Detect which cell encompasses the target text, then output its [X, Y] center coordinate. 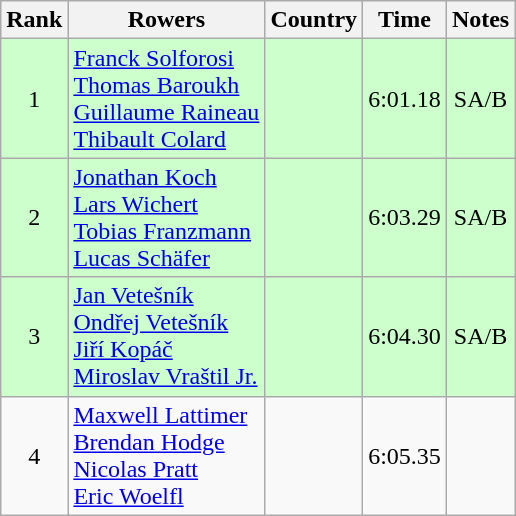
1 [34, 98]
Jan VetešníkOndřej VetešníkJiří KopáčMiroslav Vraštil Jr. [166, 336]
Franck SolforosiThomas BaroukhGuillaume RaineauThibault Colard [166, 98]
Country [314, 20]
Time [405, 20]
Rank [34, 20]
6:01.18 [405, 98]
6:03.29 [405, 218]
6:05.35 [405, 456]
2 [34, 218]
Notes [480, 20]
6:04.30 [405, 336]
Rowers [166, 20]
4 [34, 456]
3 [34, 336]
Maxwell LattimerBrendan HodgeNicolas PrattEric Woelfl [166, 456]
Jonathan KochLars WichertTobias FranzmannLucas Schäfer [166, 218]
